Detect which cell encompasses the target text, then output its [x, y] center coordinate. 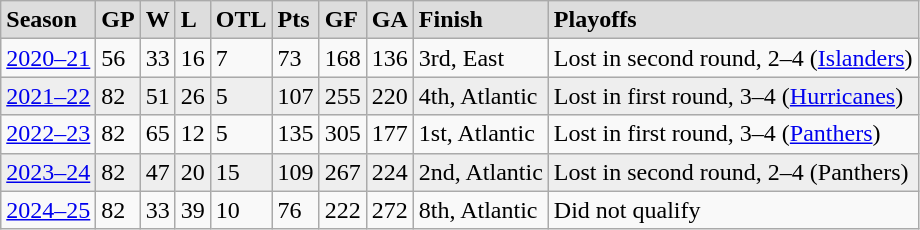
Did not qualify [733, 210]
135 [296, 134]
12 [192, 134]
255 [342, 96]
Season [48, 20]
Playoffs [733, 20]
107 [296, 96]
7 [241, 58]
Pts [296, 20]
GP [118, 20]
65 [158, 134]
76 [296, 210]
15 [241, 172]
222 [342, 210]
267 [342, 172]
51 [158, 96]
1st, Atlantic [480, 134]
Finish [480, 20]
GA [390, 20]
10 [241, 210]
2020–21 [48, 58]
47 [158, 172]
2024–25 [48, 210]
2021–22 [48, 96]
Lost in second round, 2–4 (Panthers) [733, 172]
26 [192, 96]
Lost in first round, 3–4 (Panthers) [733, 134]
109 [296, 172]
L [192, 20]
73 [296, 58]
20 [192, 172]
224 [390, 172]
4th, Atlantic [480, 96]
2nd, Atlantic [480, 172]
272 [390, 210]
220 [390, 96]
W [158, 20]
39 [192, 210]
Lost in second round, 2–4 (Islanders) [733, 58]
16 [192, 58]
305 [342, 134]
177 [390, 134]
2022–23 [48, 134]
OTL [241, 20]
136 [390, 58]
168 [342, 58]
2023–24 [48, 172]
3rd, East [480, 58]
8th, Atlantic [480, 210]
Lost in first round, 3–4 (Hurricanes) [733, 96]
56 [118, 58]
GF [342, 20]
